Pinpoint the cell where the given text exists, returning its [X, Y] midpoint coordinate. 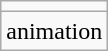
animation [54, 31]
